Determine the (x, y) coordinate at the center of the cell enclosing the given text.  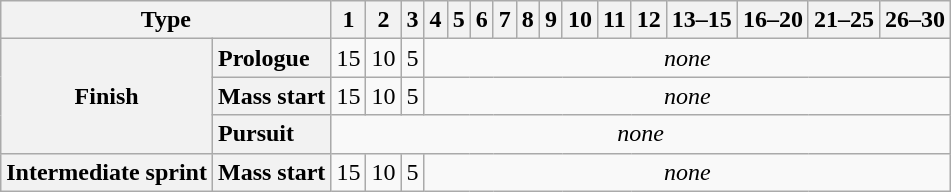
26–30 (914, 20)
Pursuit (271, 134)
8 (528, 20)
3 (412, 20)
4 (436, 20)
1 (348, 20)
21–25 (844, 20)
9 (550, 20)
16–20 (772, 20)
Intermediate sprint (107, 172)
13–15 (702, 20)
6 (482, 20)
11 (614, 20)
12 (648, 20)
Prologue (271, 58)
Type (166, 20)
2 (384, 20)
7 (504, 20)
Finish (107, 96)
